Determine the [X, Y] coordinate at the center of the cell enclosing the given text.  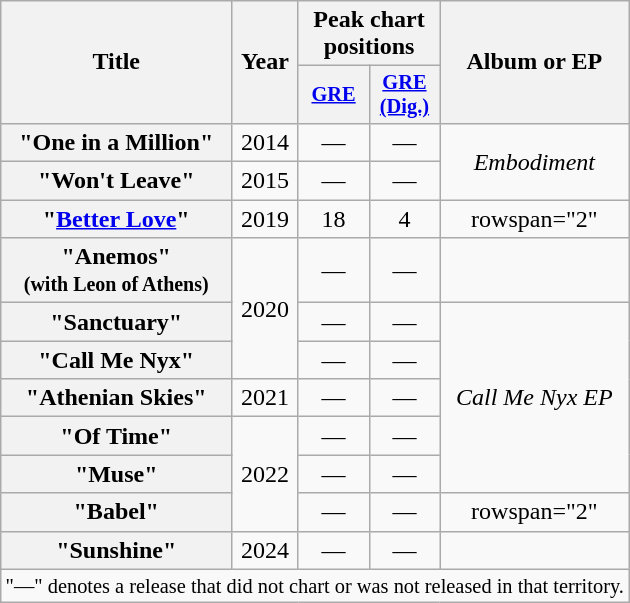
Peak chart positions [369, 34]
"—" denotes a release that did not chart or was not released in that territory. [315, 586]
2020 [265, 308]
Title [116, 62]
Album or EP [534, 62]
"Won't Leave" [116, 181]
18 [334, 219]
4 [404, 219]
"Of Time" [116, 436]
"Better Love" [116, 219]
Call Me Nyx EP [534, 398]
"Sunshine" [116, 550]
"Babel" [116, 512]
"Call Me Nyx" [116, 360]
2019 [265, 219]
Year [265, 62]
"Anemos"(with Leon of Athens) [116, 270]
"Muse" [116, 474]
GRE (Dig.) [404, 95]
GRE [334, 95]
2021 [265, 398]
"Sanctuary" [116, 322]
"One in a Million" [116, 142]
2015 [265, 181]
2022 [265, 474]
2024 [265, 550]
"Athenian Skies" [116, 398]
Embodiment [534, 161]
2014 [265, 142]
